Return (x, y) of the center of cell containing provided text 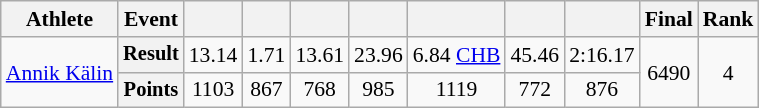
867 (266, 90)
768 (320, 90)
Annik Kälin (60, 72)
23.96 (378, 55)
45.46 (534, 55)
Result (151, 55)
4 (728, 72)
Points (151, 90)
772 (534, 90)
Athlete (60, 19)
13.14 (214, 55)
2:16.17 (602, 55)
1119 (457, 90)
876 (602, 90)
13.61 (320, 55)
Event (151, 19)
985 (378, 90)
1.71 (266, 55)
6490 (669, 72)
1103 (214, 90)
6.84 CHB (457, 55)
Rank (728, 19)
Final (669, 19)
